Identify which cell holds the provided text, then report its [x, y] central coordinate. 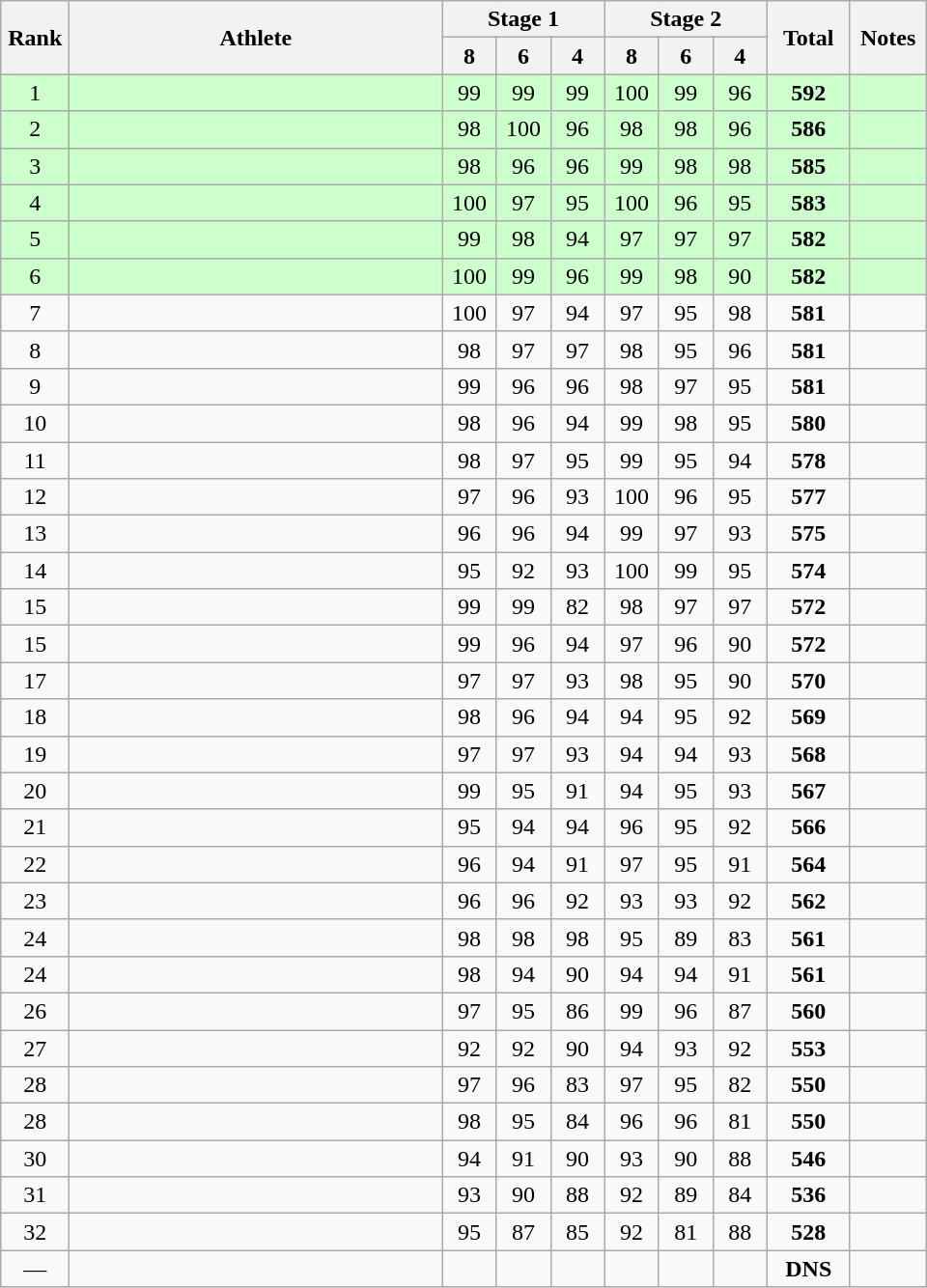
18 [35, 717]
570 [808, 681]
546 [808, 1159]
21 [35, 827]
14 [35, 571]
31 [35, 1195]
Rank [35, 38]
22 [35, 864]
553 [808, 1048]
30 [35, 1159]
585 [808, 166]
562 [808, 901]
9 [35, 386]
— [35, 1269]
2 [35, 129]
85 [577, 1232]
586 [808, 129]
19 [35, 754]
528 [808, 1232]
575 [808, 534]
583 [808, 203]
12 [35, 497]
26 [35, 1011]
Stage 2 [686, 19]
DNS [808, 1269]
569 [808, 717]
Notes [888, 38]
32 [35, 1232]
Total [808, 38]
578 [808, 461]
7 [35, 313]
10 [35, 423]
Stage 1 [523, 19]
567 [808, 791]
86 [577, 1011]
592 [808, 93]
23 [35, 901]
5 [35, 239]
577 [808, 497]
27 [35, 1048]
574 [808, 571]
11 [35, 461]
13 [35, 534]
20 [35, 791]
536 [808, 1195]
566 [808, 827]
3 [35, 166]
564 [808, 864]
580 [808, 423]
17 [35, 681]
568 [808, 754]
1 [35, 93]
Athlete [256, 38]
560 [808, 1011]
